Detect which cell encompasses the target text, then output its (X, Y) center coordinate. 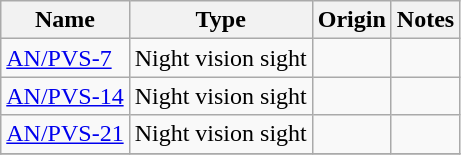
AN/PVS-7 (65, 58)
Origin (352, 20)
Type (220, 20)
Notes (425, 20)
Name (65, 20)
AN/PVS-21 (65, 134)
AN/PVS-14 (65, 96)
